Find where the given text appears and provide that cell's center as (x, y) coordinate. 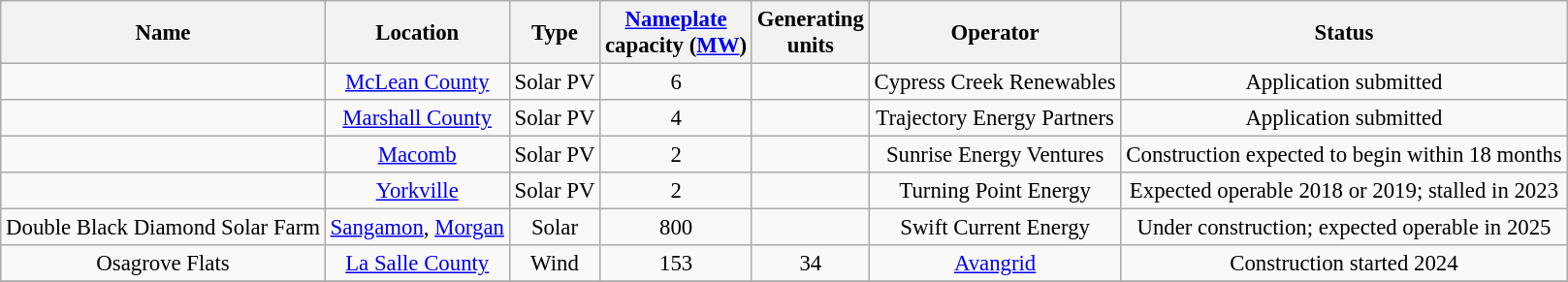
Sunrise Energy Ventures (995, 155)
Type (555, 33)
Under construction; expected operable in 2025 (1344, 228)
Status (1344, 33)
Sangamon, Morgan (417, 228)
6 (677, 82)
Marshall County (417, 118)
Turning Point Energy (995, 191)
800 (677, 228)
Double Black Diamond Solar Farm (163, 228)
Name (163, 33)
Generating units (811, 33)
Trajectory Energy Partners (995, 118)
Construction expected to begin within 18 months (1344, 155)
Expected operable 2018 or 2019; stalled in 2023 (1344, 191)
Nameplatecapacity (MW) (677, 33)
4 (677, 118)
McLean County (417, 82)
Cypress Creek Renewables (995, 82)
Macomb (417, 155)
Solar (555, 228)
Location (417, 33)
Yorkville (417, 191)
Operator (995, 33)
Swift Current Energy (995, 228)
